Provide the (X, Y) coordinate of the cell's center where the given text is located.  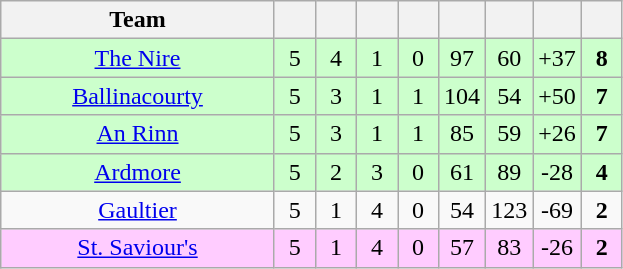
+37 (558, 58)
61 (462, 172)
-28 (558, 172)
-69 (558, 210)
An Rinn (138, 134)
123 (510, 210)
Team (138, 20)
+50 (558, 96)
60 (510, 58)
The Nire (138, 58)
57 (462, 248)
104 (462, 96)
-26 (558, 248)
8 (602, 58)
85 (462, 134)
59 (510, 134)
89 (510, 172)
97 (462, 58)
St. Saviour's (138, 248)
+26 (558, 134)
Ardmore (138, 172)
83 (510, 248)
Gaultier (138, 210)
Ballinacourty (138, 96)
